Determine the (X, Y) coordinate at the center of the cell enclosing the given text.  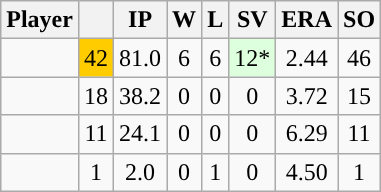
38.2 (140, 96)
15 (360, 96)
42 (96, 58)
L (216, 20)
18 (96, 96)
3.72 (307, 96)
6.29 (307, 134)
81.0 (140, 58)
46 (360, 58)
2.44 (307, 58)
2.0 (140, 172)
4.50 (307, 172)
SV (252, 20)
ERA (307, 20)
24.1 (140, 134)
IP (140, 20)
Player (40, 20)
SO (360, 20)
W (184, 20)
12* (252, 58)
